Determine the [X, Y] coordinate at the center of the cell enclosing the given text.  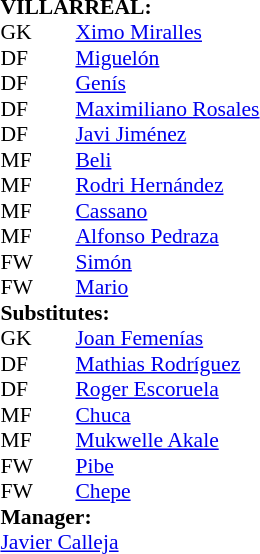
Simón [167, 262]
Substitutes: [130, 313]
Mukwelle Akale [167, 441]
Javi Jiménez [167, 135]
Mathias Rodríguez [167, 364]
Chuca [167, 415]
Genís [167, 83]
Cassano [167, 211]
Maximiliano Rosales [167, 109]
Mario [167, 287]
Roger Escoruela [167, 389]
Ximo Miralles [167, 33]
Chepe [167, 491]
Beli [167, 160]
Rodri Hernández [167, 185]
Alfonso Pedraza [167, 237]
Pibe [167, 466]
Joan Femenías [167, 339]
Miguelón [167, 58]
